Capture the cell that displays the provided text and extract its [X, Y] central coordinate. 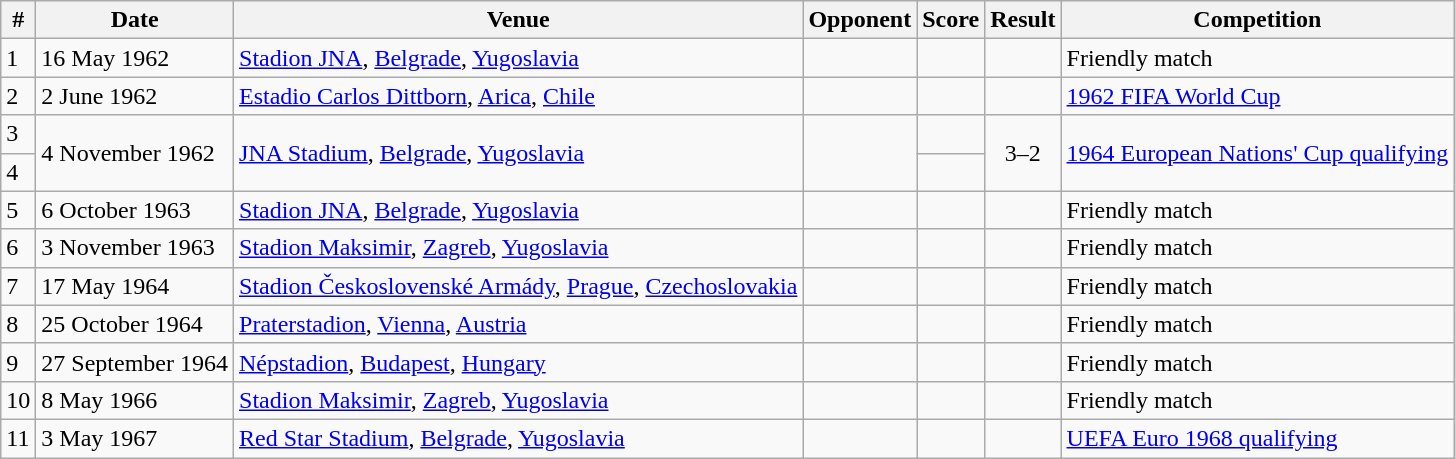
Result [1023, 20]
Estadio Carlos Dittborn, Arica, Chile [518, 96]
Opponent [860, 20]
Red Star Stadium, Belgrade, Yugoslavia [518, 438]
8 [18, 324]
16 May 1962 [135, 58]
5 [18, 210]
Date [135, 20]
1 [18, 58]
Praterstadion, Vienna, Austria [518, 324]
25 October 1964 [135, 324]
Népstadion, Budapest, Hungary [518, 362]
7 [18, 286]
6 [18, 248]
Competition [1258, 20]
# [18, 20]
2 June 1962 [135, 96]
11 [18, 438]
10 [18, 400]
3 [18, 134]
4 [18, 172]
9 [18, 362]
17 May 1964 [135, 286]
3 May 1967 [135, 438]
3 November 1963 [135, 248]
4 November 1962 [135, 153]
1964 European Nations' Cup qualifying [1258, 153]
3–2 [1023, 153]
Venue [518, 20]
Score [951, 20]
JNA Stadium, Belgrade, Yugoslavia [518, 153]
2 [18, 96]
UEFA Euro 1968 qualifying [1258, 438]
27 September 1964 [135, 362]
1962 FIFA World Cup [1258, 96]
Stadion Československé Armády, Prague, Czechoslovakia [518, 286]
6 October 1963 [135, 210]
8 May 1966 [135, 400]
